Capture the cell that displays the provided text and extract its (X, Y) central coordinate. 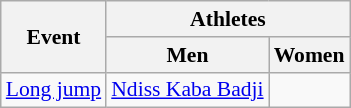
Event (54, 36)
Long jump (54, 90)
Ndiss Kaba Badji (187, 90)
Men (187, 55)
Women (310, 55)
Athletes (228, 19)
